Locate the cell with the specified text and output its [X, Y] center coordinate. 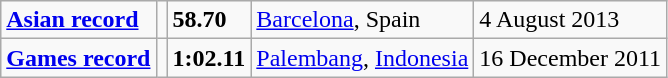
Palembang, Indonesia [362, 58]
1:02.11 [209, 58]
Asian record [78, 20]
16 December 2011 [570, 58]
4 August 2013 [570, 20]
Barcelona, Spain [362, 20]
58.70 [209, 20]
Games record [78, 58]
